Scan for the cell matching the given text and deliver its (X, Y) coordinate at center. 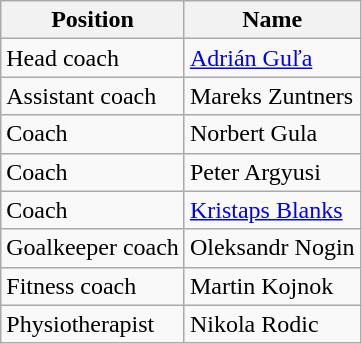
Mareks Zuntners (272, 96)
Martin Kojnok (272, 286)
Norbert Gula (272, 134)
Fitness coach (93, 286)
Nikola Rodic (272, 324)
Name (272, 20)
Assistant coach (93, 96)
Kristaps Blanks (272, 210)
Head coach (93, 58)
Oleksandr Nogin (272, 248)
Position (93, 20)
Adrián Guľa (272, 58)
Physiotherapist (93, 324)
Peter Argyusi (272, 172)
Goalkeeper coach (93, 248)
